Detect which cell encompasses the target text, then output its [x, y] center coordinate. 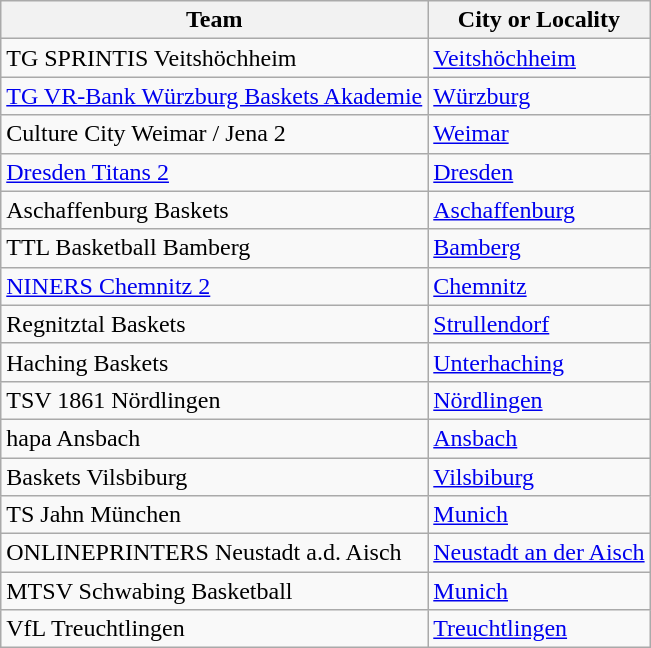
TG SPRINTIS Veitshöchheim [214, 58]
Weimar [539, 134]
TSV 1861 Nördlingen [214, 400]
Unterhaching [539, 362]
Treuchtlingen [539, 629]
Ansbach [539, 438]
Dresden [539, 172]
City or Locality [539, 20]
Regnitztal Baskets [214, 324]
Baskets Vilsbiburg [214, 477]
Nördlingen [539, 400]
Würzburg [539, 96]
Aschaffenburg [539, 210]
Chemnitz [539, 286]
Aschaffenburg Baskets [214, 210]
Culture City Weimar / Jena 2 [214, 134]
Veitshöchheim [539, 58]
Strullendorf [539, 324]
Haching Baskets [214, 362]
MTSV Schwabing Basketball [214, 591]
TG VR-Bank Würzburg Baskets Akademie [214, 96]
TS Jahn München [214, 515]
TTL Basketball Bamberg [214, 248]
Vilsbiburg [539, 477]
ONLINEPRINTERS Neustadt a.d. Aisch [214, 553]
Bamberg [539, 248]
Team [214, 20]
NINERS Chemnitz 2 [214, 286]
Dresden Titans 2 [214, 172]
Neustadt an der Aisch [539, 553]
hapa Ansbach [214, 438]
VfL Treuchtlingen [214, 629]
